Determine the (X, Y) coordinate at the center of the cell enclosing the given text.  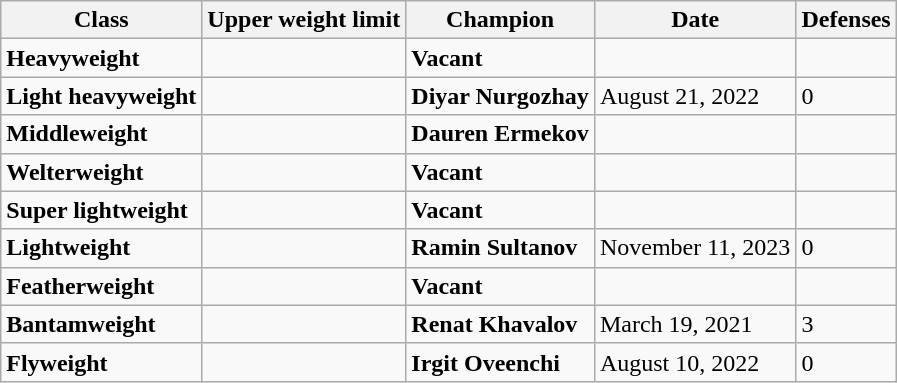
Class (102, 20)
August 21, 2022 (694, 96)
Defenses (846, 20)
Champion (500, 20)
Diyar Nurgozhay (500, 96)
November 11, 2023 (694, 248)
Super lightweight (102, 210)
Heavyweight (102, 58)
Flyweight (102, 362)
Date (694, 20)
Middleweight (102, 134)
Dauren Ermekov (500, 134)
Ramin Sultanov (500, 248)
Bantamweight (102, 324)
March 19, 2021 (694, 324)
Renat Khavalov (500, 324)
Irgit Oveenchi (500, 362)
Upper weight limit (304, 20)
Light heavyweight (102, 96)
3 (846, 324)
Lightweight (102, 248)
Featherweight (102, 286)
August 10, 2022 (694, 362)
Welterweight (102, 172)
